Find where the given text appears and provide that cell's center as (X, Y) coordinate. 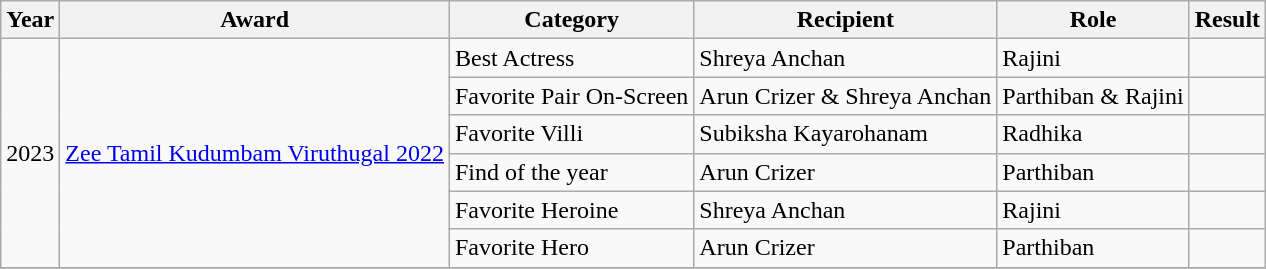
Favorite Villi (571, 134)
Arun Crizer & Shreya Anchan (846, 96)
Recipient (846, 20)
2023 (30, 153)
Year (30, 20)
Subiksha Kayarohanam (846, 134)
Best Actress (571, 58)
Favorite Hero (571, 248)
Category (571, 20)
Favorite Pair On-Screen (571, 96)
Favorite Heroine (571, 210)
Result (1227, 20)
Find of the year (571, 172)
Award (255, 20)
Zee Tamil Kudumbam Viruthugal 2022 (255, 153)
Radhika (1093, 134)
Parthiban & Rajini (1093, 96)
Role (1093, 20)
